Extract the (X, Y) coordinate from the center of the cell holding the provided text.  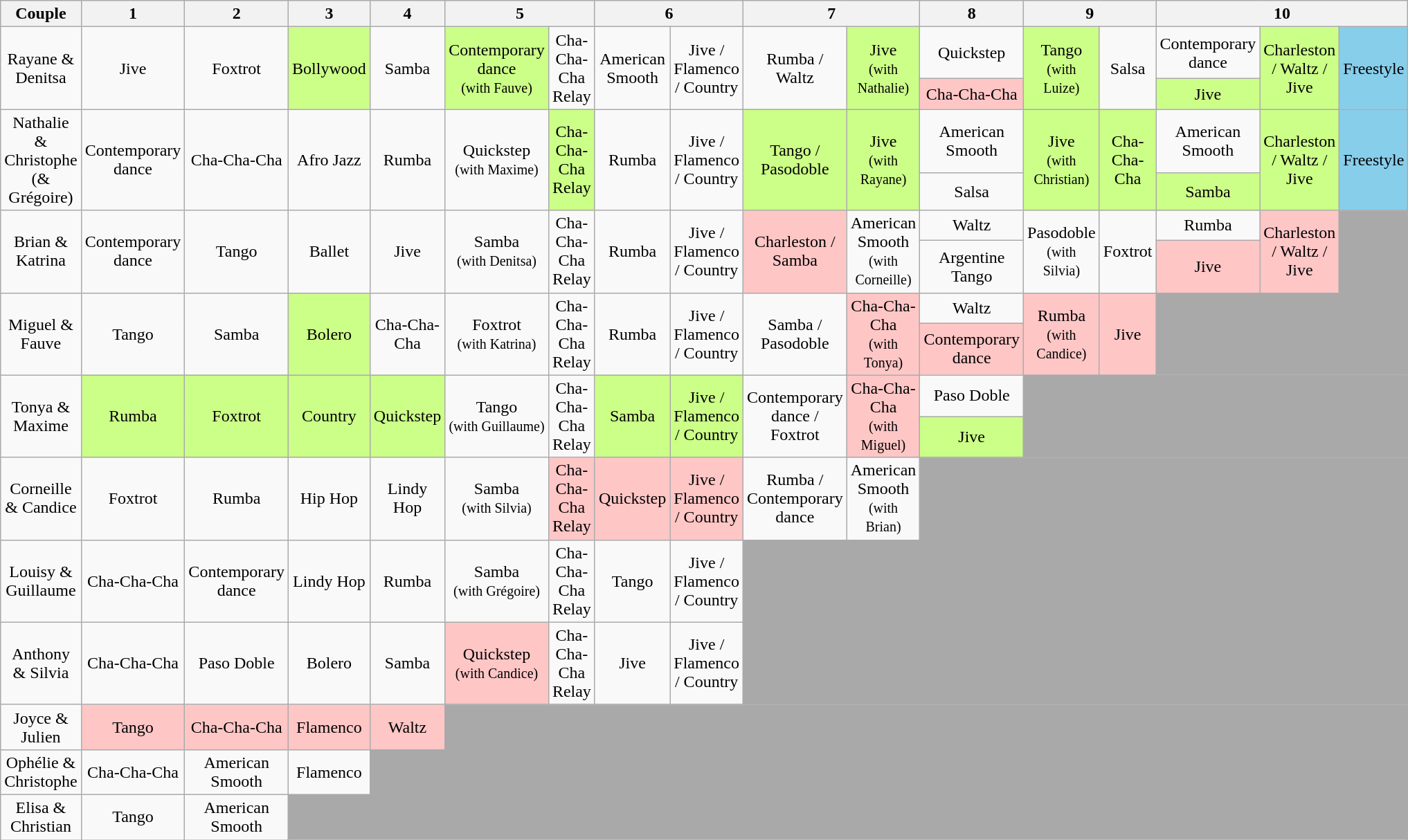
Rumba / Contemporary dance (795, 498)
10 (1282, 14)
Cha-Cha-Cha(with Miguel) (883, 417)
5 (521, 14)
Afro Jazz (330, 160)
Rayane & Denitsa (41, 68)
Quickstep(with Maxime) (497, 160)
Ophélie & Christophe (41, 772)
Tango(with Guillaume) (497, 417)
Anthony & Silvia (41, 663)
Argentine Tango (972, 267)
Jive(with Christian) (1062, 160)
Quickstep(with Candice) (497, 663)
Joyce & Julien (41, 727)
Elisa & Christian (41, 816)
Bollywood (330, 68)
Cha-Cha-Cha(with Tonya) (883, 334)
Contemporary dance / Foxtrot (795, 417)
Country (330, 417)
Jive(with Rayane) (883, 160)
Pasodoble(with Silvia) (1062, 252)
Couple (41, 14)
Rumba(with Candice) (1062, 334)
Miguel & Fauve (41, 334)
9 (1090, 14)
Samba(with Grégoire) (497, 581)
Tango(with Luize) (1062, 68)
6 (669, 14)
1 (133, 14)
Louisy & Guillaume (41, 581)
8 (972, 14)
Brian & Katrina (41, 252)
7 (831, 14)
Ballet (330, 252)
Nathalie & Christophe(& Grégoire) (41, 160)
Tonya & Maxime (41, 417)
Samba / Pasodoble (795, 334)
Jive(with Nathalie) (883, 68)
3 (330, 14)
American Smooth(with Brian) (883, 498)
Samba(with Denitsa) (497, 252)
Foxtrot(with Katrina) (497, 334)
Rumba / Waltz (795, 68)
Samba(with Silvia) (497, 498)
American Smooth(with Corneille) (883, 252)
Corneille & Candice (41, 498)
Tango / Pasodoble (795, 160)
4 (407, 14)
Charleston / Samba (795, 252)
Contemporary dance(with Fauve) (497, 68)
Hip Hop (330, 498)
2 (237, 14)
